Return [X, Y] of the center of cell containing provided text 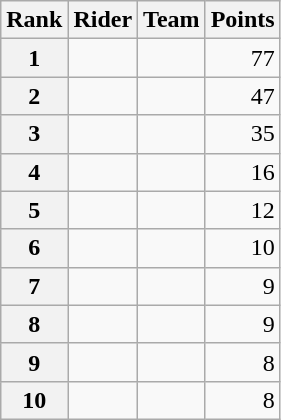
35 [242, 134]
Points [242, 20]
77 [242, 58]
3 [34, 134]
12 [242, 210]
Rank [34, 20]
Rider [103, 20]
1 [34, 58]
4 [34, 172]
5 [34, 210]
16 [242, 172]
2 [34, 96]
6 [34, 248]
Team [172, 20]
47 [242, 96]
7 [34, 286]
